For the text-containing cell, return its midpoint in [X, Y] coordinate format. 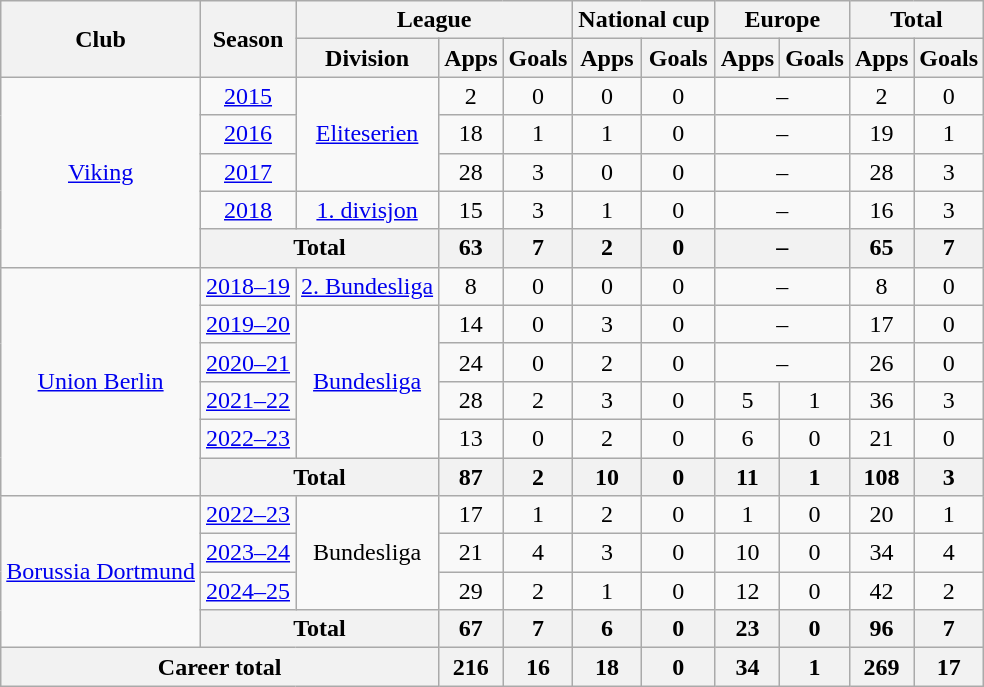
2018–19 [248, 286]
League [434, 20]
15 [471, 210]
65 [881, 248]
5 [747, 400]
11 [747, 477]
National cup [644, 20]
63 [471, 248]
Division [368, 58]
1. divisjon [368, 210]
108 [881, 477]
2019–20 [248, 324]
20 [881, 515]
26 [881, 362]
Viking [101, 172]
Career total [220, 667]
2021–22 [248, 400]
Europe [782, 20]
23 [747, 629]
36 [881, 400]
2015 [248, 96]
29 [471, 591]
87 [471, 477]
2017 [248, 172]
67 [471, 629]
14 [471, 324]
19 [881, 134]
2. Bundesliga [368, 286]
2020–21 [248, 362]
216 [471, 667]
42 [881, 591]
2023–24 [248, 553]
2018 [248, 210]
Eliteserien [368, 134]
13 [471, 438]
269 [881, 667]
Union Berlin [101, 381]
Club [101, 39]
24 [471, 362]
Season [248, 39]
2016 [248, 134]
Borussia Dortmund [101, 572]
2024–25 [248, 591]
12 [747, 591]
96 [881, 629]
